Extract the (x, y) coordinate from the center of the cell holding the provided text.  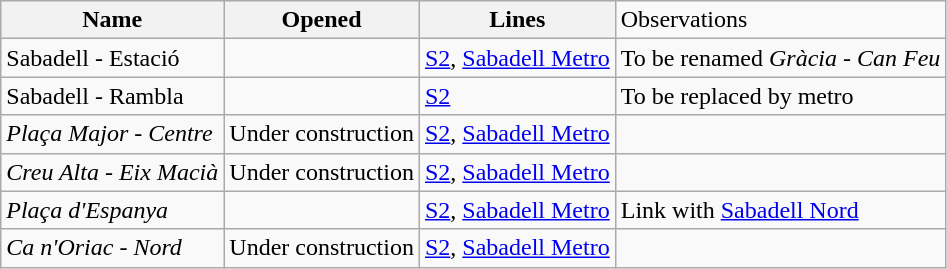
Sabadell - Estació (112, 58)
To be replaced by metro (780, 96)
Sabadell - Rambla (112, 96)
Name (112, 20)
To be renamed Gràcia - Can Feu (780, 58)
Plaça Major - Centre (112, 134)
Lines (517, 20)
Opened (322, 20)
Ca n'Oriac - Nord (112, 248)
S2 (517, 96)
Creu Alta - Eix Macià (112, 172)
Observations (780, 20)
Plaça d'Espanya (112, 210)
Link with Sabadell Nord (780, 210)
